Identify which cell holds the provided text, then report its (x, y) central coordinate. 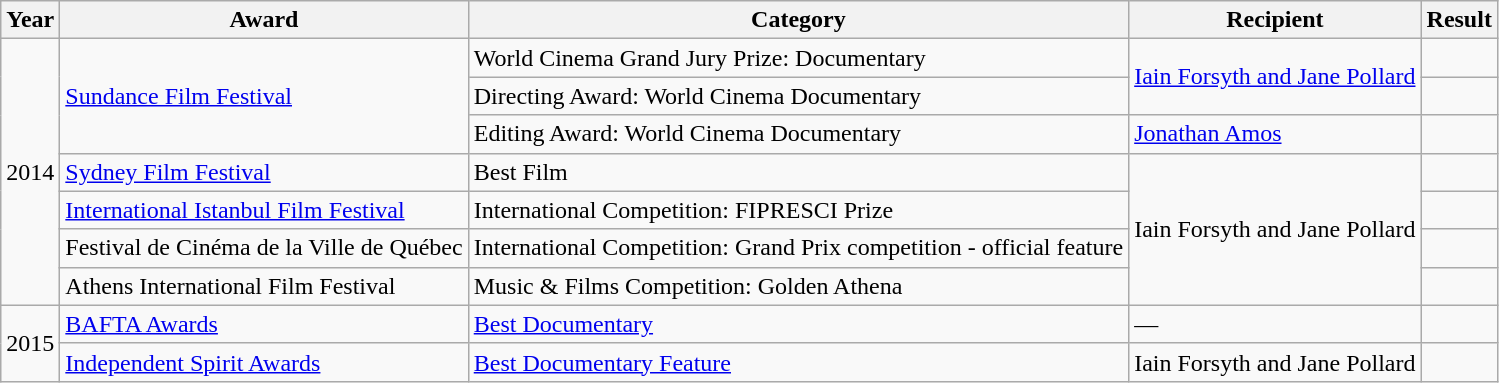
Directing Award: World Cinema Documentary (798, 96)
Award (264, 20)
Independent Spirit Awards (264, 362)
Year (30, 20)
World Cinema Grand Jury Prize: Documentary (798, 58)
Jonathan Amos (1275, 134)
2015 (30, 343)
2014 (30, 172)
Editing Award: World Cinema Documentary (798, 134)
Best Film (798, 172)
Festival de Cinéma de la Ville de Québec (264, 248)
Result (1459, 20)
International Competition: FIPRESCI Prize (798, 210)
Best Documentary (798, 324)
Recipient (1275, 20)
Best Documentary Feature (798, 362)
— (1275, 324)
Sundance Film Festival (264, 96)
Sydney Film Festival (264, 172)
International Competition: Grand Prix competition - official feature (798, 248)
Category (798, 20)
Music & Films Competition: Golden Athena (798, 286)
International Istanbul Film Festival (264, 210)
BAFTA Awards (264, 324)
Athens International Film Festival (264, 286)
